Determine the (x, y) coordinate at the center of the cell enclosing the given text.  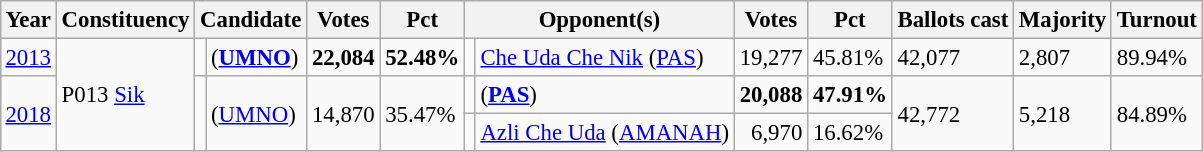
Majority (1063, 20)
Year (28, 20)
6,970 (770, 133)
16.62% (850, 133)
2,807 (1063, 57)
45.81% (850, 57)
Constituency (125, 20)
2013 (28, 57)
42,077 (952, 57)
5,218 (1063, 114)
35.47% (422, 114)
84.89% (1156, 114)
14,870 (344, 114)
Turnout (1156, 20)
(PAS) (604, 95)
20,088 (770, 95)
Opponent(s) (599, 20)
52.48% (422, 57)
Azli Che Uda (AMANAH) (604, 133)
Candidate (251, 20)
22,084 (344, 57)
P013 Sik (125, 94)
Ballots cast (952, 20)
Che Uda Che Nik (PAS) (604, 57)
42,772 (952, 114)
19,277 (770, 57)
2018 (28, 114)
89.94% (1156, 57)
47.91% (850, 95)
